Identify which cell holds the provided text, then report its (X, Y) central coordinate. 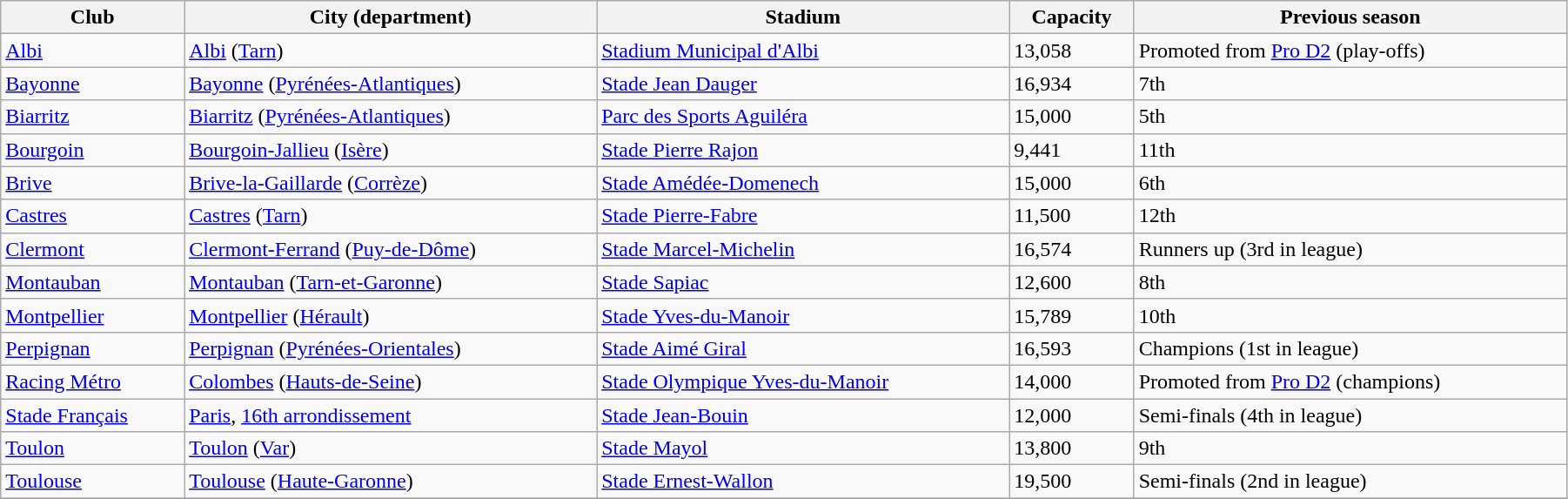
13,800 (1072, 448)
16,574 (1072, 249)
12,000 (1072, 415)
Stade Sapiac (803, 282)
Albi (92, 51)
Clermont-Ferrand (Puy-de-Dôme) (391, 249)
9th (1350, 448)
8th (1350, 282)
Stade Aimé Giral (803, 348)
Runners up (3rd in league) (1350, 249)
Toulouse (92, 482)
Colombes (Hauts-de-Seine) (391, 381)
Montauban (Tarn-et-Garonne) (391, 282)
Club (92, 17)
Biarritz (Pyrénées-Atlantiques) (391, 117)
Champions (1st in league) (1350, 348)
13,058 (1072, 51)
Semi-finals (2nd in league) (1350, 482)
19,500 (1072, 482)
Stade Amédée-Domenech (803, 183)
Stade Pierre-Fabre (803, 216)
16,593 (1072, 348)
5th (1350, 117)
16,934 (1072, 84)
11,500 (1072, 216)
Stade Olympique Yves-du-Manoir (803, 381)
Bourgoin-Jallieu (Isère) (391, 150)
Promoted from Pro D2 (play-offs) (1350, 51)
Paris, 16th arrondissement (391, 415)
Capacity (1072, 17)
Stade Jean Dauger (803, 84)
Stade Marcel-Michelin (803, 249)
Stade Pierre Rajon (803, 150)
Montpellier (92, 315)
Semi-finals (4th in league) (1350, 415)
Bourgoin (92, 150)
Perpignan (92, 348)
Stade Français (92, 415)
Previous season (1350, 17)
Stade Mayol (803, 448)
15,789 (1072, 315)
Perpignan (Pyrénées-Orientales) (391, 348)
City (department) (391, 17)
12th (1350, 216)
Parc des Sports Aguiléra (803, 117)
Montauban (92, 282)
Bayonne (92, 84)
Racing Métro (92, 381)
Stadium Municipal d'Albi (803, 51)
6th (1350, 183)
10th (1350, 315)
Toulouse (Haute-Garonne) (391, 482)
Brive-la-Gaillarde (Corrèze) (391, 183)
Promoted from Pro D2 (champions) (1350, 381)
Stade Jean-Bouin (803, 415)
Bayonne (Pyrénées-Atlantiques) (391, 84)
11th (1350, 150)
Brive (92, 183)
Toulon (92, 448)
Biarritz (92, 117)
14,000 (1072, 381)
Stade Yves-du-Manoir (803, 315)
12,600 (1072, 282)
Stade Ernest-Wallon (803, 482)
9,441 (1072, 150)
Clermont (92, 249)
Stadium (803, 17)
7th (1350, 84)
Albi (Tarn) (391, 51)
Toulon (Var) (391, 448)
Montpellier (Hérault) (391, 315)
Castres (92, 216)
Castres (Tarn) (391, 216)
